Extract the (x, y) coordinate from the center of the cell holding the provided text.  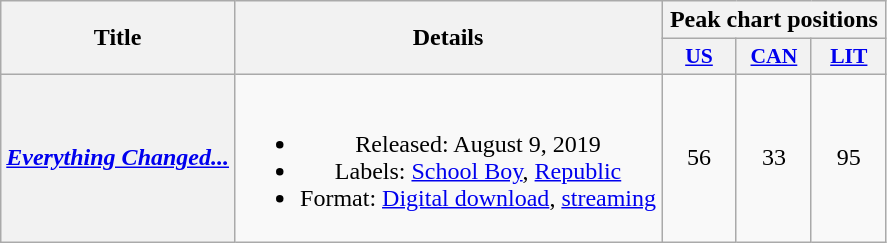
US (700, 57)
LIT (848, 57)
Title (118, 38)
Peak chart positions (774, 20)
Everything Changed... (118, 158)
CAN (774, 57)
95 (848, 158)
Details (448, 38)
33 (774, 158)
56 (700, 158)
Released: August 9, 2019Labels: School Boy, RepublicFormat: Digital download, streaming (448, 158)
